Provide the (x, y) coordinate of the cell's center where the given text is located.  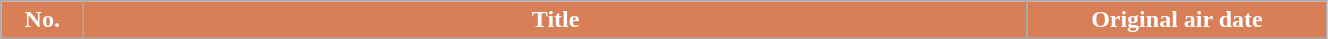
No. (42, 20)
Title (556, 20)
Original air date (1176, 20)
